Scan for the cell matching the given text and deliver its [x, y] coordinate at center. 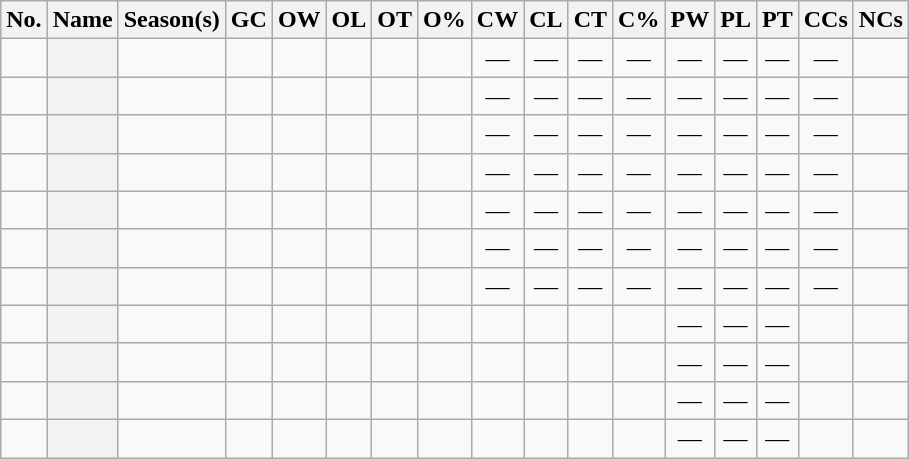
No. [24, 20]
CT [590, 20]
CW [497, 20]
Name [82, 20]
O% [445, 20]
OW [299, 20]
NCs [880, 20]
CCs [826, 20]
PW [690, 20]
Season(s) [172, 20]
CL [546, 20]
C% [639, 20]
OT [395, 20]
GC [248, 20]
PT [777, 20]
PL [736, 20]
OL [349, 20]
